Detect which cell encompasses the target text, then output its [X, Y] center coordinate. 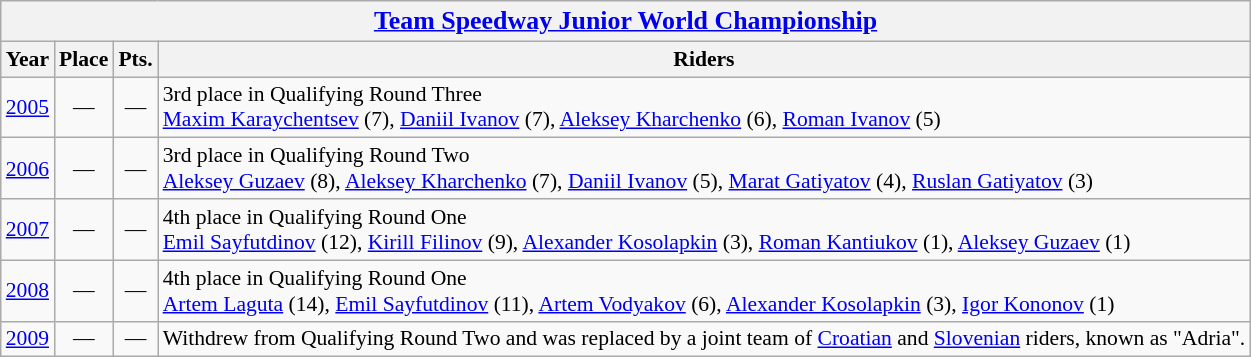
2006 [28, 168]
2009 [28, 339]
2005 [28, 108]
Team Speedway Junior World Championship [626, 21]
Year [28, 59]
Pts. [135, 59]
3rd place in Qualifying Round Three Maxim Karaychentsev (7), Daniil Ivanov (7), Aleksey Kharchenko (6), Roman Ivanov (5) [704, 108]
3rd place in Qualifying Round Two Aleksey Guzaev (8), Aleksey Kharchenko (7), Daniil Ivanov (5), Marat Gatiyatov (4), Ruslan Gatiyatov (3) [704, 168]
2007 [28, 230]
Place [84, 59]
4th place in Qualifying Round One Emil Sayfutdinov (12), Kirill Filinov (9), Alexander Kosolapkin (3), Roman Kantiukov (1), Aleksey Guzaev (1) [704, 230]
4th place in Qualifying Round One Artem Laguta (14), Emil Sayfutdinov (11), Artem Vodyakov (6), Alexander Kosolapkin (3), Igor Kononov (1) [704, 290]
Riders [704, 59]
Withdrew from Qualifying Round Two and was replaced by a joint team of Croatian and Slovenian riders, known as "Adria". [704, 339]
2008 [28, 290]
